Determine the (x, y) coordinate at the center of the cell enclosing the given text.  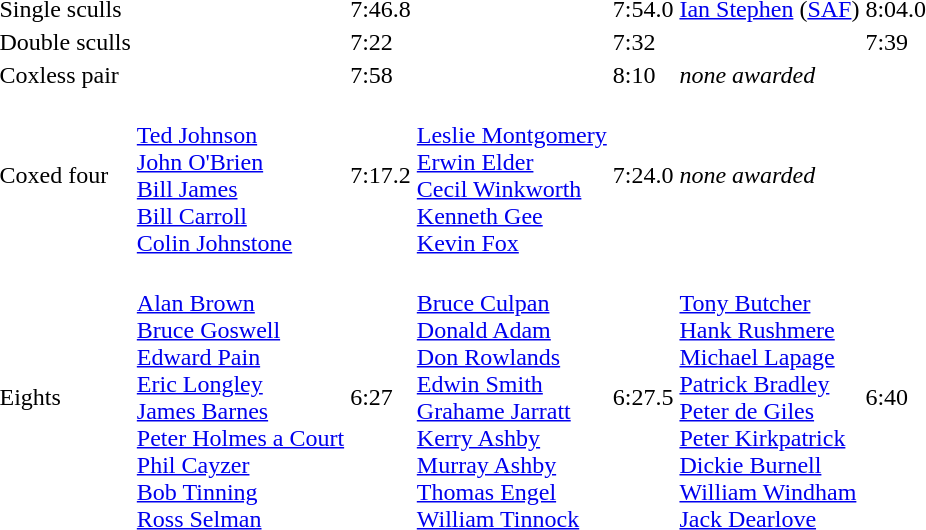
7:17.2 (381, 176)
Leslie MontgomeryErwin ElderCecil WinkworthKenneth GeeKevin Fox (512, 176)
8:10 (643, 75)
7:58 (381, 75)
7:32 (643, 42)
7:22 (381, 42)
Ted JohnsonJohn O'BrienBill JamesBill CarrollColin Johnstone (240, 176)
7:24.0 (643, 176)
